Identify which cell holds the provided text, then report its [X, Y] central coordinate. 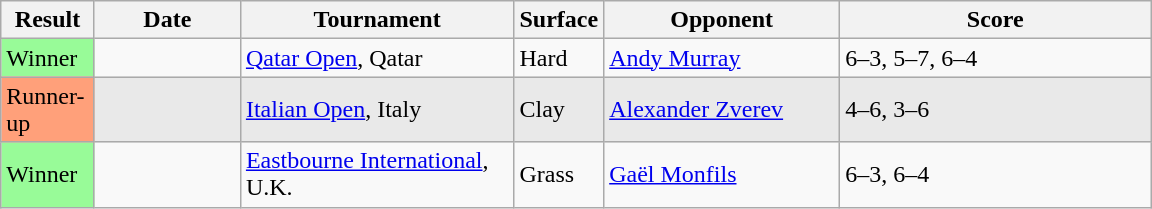
Grass [559, 174]
Runner-up [48, 110]
Hard [559, 58]
Result [48, 20]
Score [996, 20]
Surface [559, 20]
Date [167, 20]
Alexander Zverev [722, 110]
6–3, 6–4 [996, 174]
Clay [559, 110]
Tournament [377, 20]
Qatar Open, Qatar [377, 58]
4–6, 3–6 [996, 110]
Gaël Monfils [722, 174]
Italian Open, Italy [377, 110]
6–3, 5–7, 6–4 [996, 58]
Andy Murray [722, 58]
Eastbourne International, U.K. [377, 174]
Opponent [722, 20]
